Locate the cell with the specified text and output its [x, y] center coordinate. 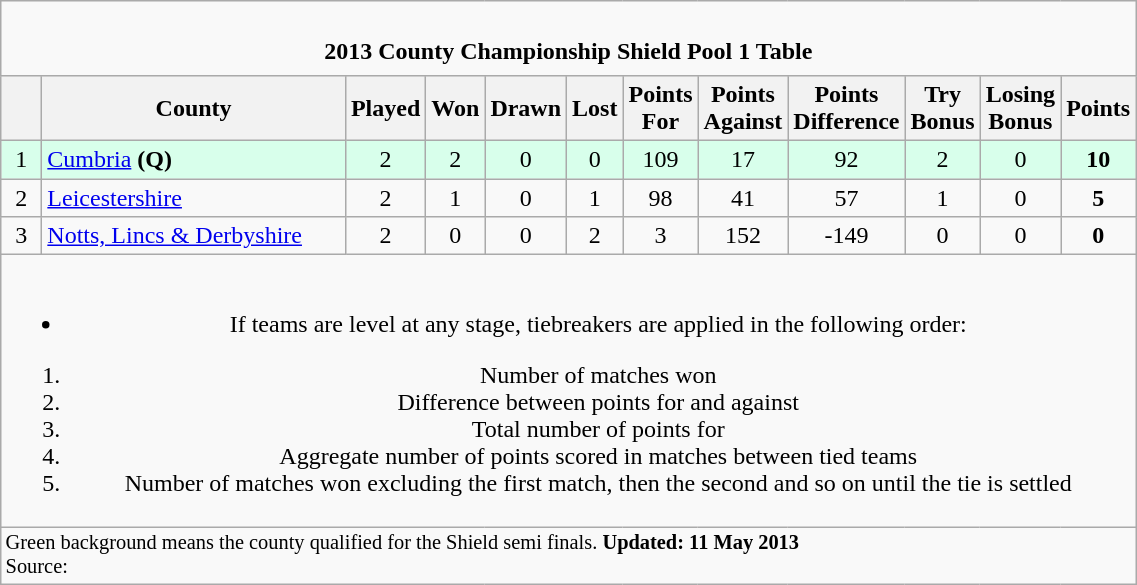
Losing Bonus [1020, 108]
41 [743, 197]
Points Against [743, 108]
57 [846, 197]
Drawn [526, 108]
17 [743, 159]
109 [660, 159]
County [194, 108]
5 [1098, 197]
Notts, Lincs & Derbyshire [194, 236]
Green background means the county qualified for the Shield semi finals. Updated: 11 May 2013Source: [568, 556]
Cumbria (Q) [194, 159]
Played [385, 108]
Won [456, 108]
98 [660, 197]
152 [743, 236]
Points Difference [846, 108]
-149 [846, 236]
Points For [660, 108]
92 [846, 159]
Try Bonus [942, 108]
Points [1098, 108]
10 [1098, 159]
Lost [595, 108]
Leicestershire [194, 197]
